Extract the (X, Y) coordinate from the center of the cell holding the provided text.  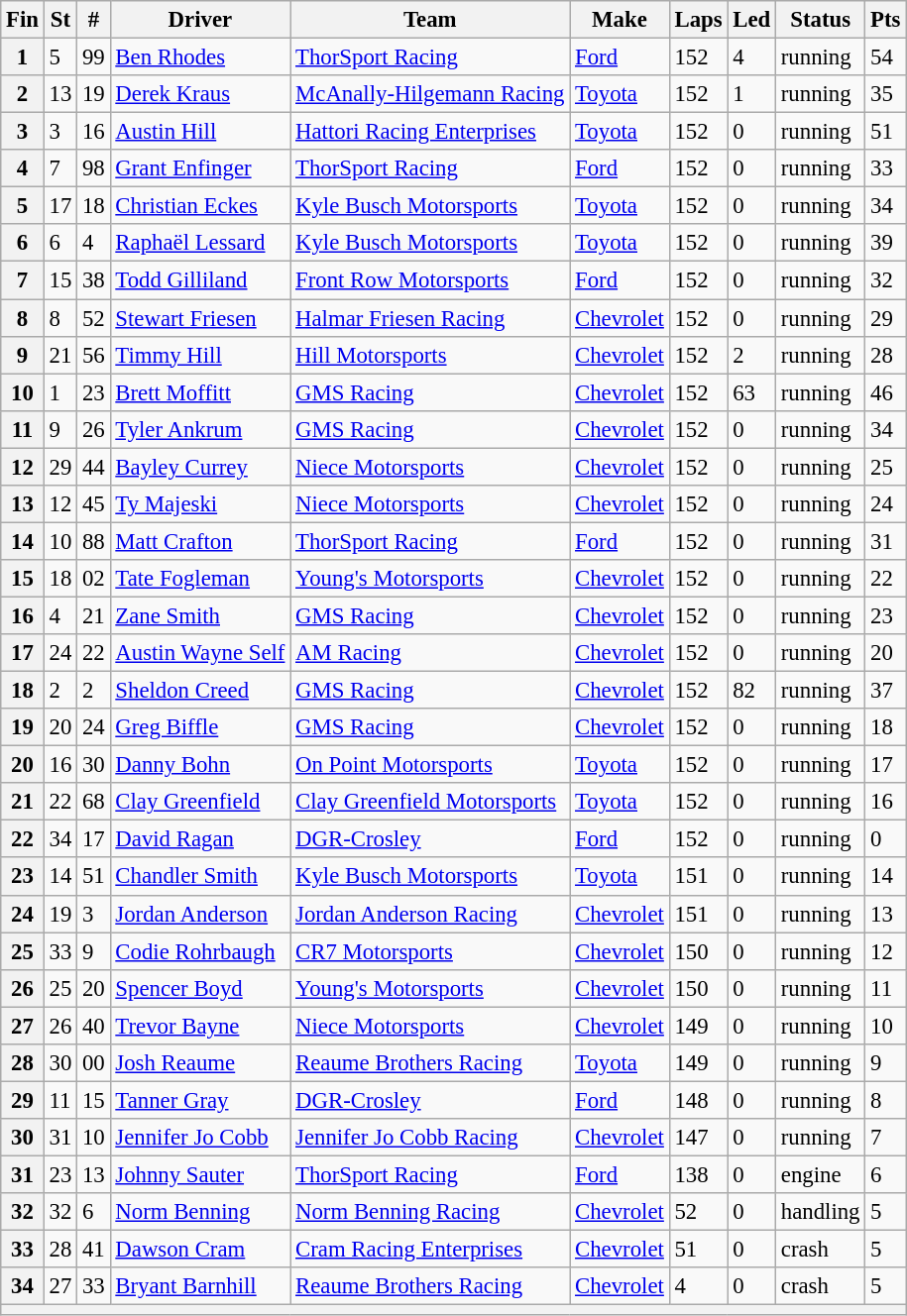
# (93, 20)
68 (93, 802)
Pts (886, 20)
56 (93, 355)
Norm Benning (200, 1212)
Norm Benning Racing (430, 1212)
Christian Eckes (200, 206)
handling (820, 1212)
Josh Reaume (200, 1063)
Clay Greenfield (200, 802)
45 (93, 504)
Halmar Friesen Racing (430, 318)
Driver (200, 20)
88 (93, 541)
37 (886, 691)
Johnny Sauter (200, 1174)
38 (93, 280)
Timmy Hill (200, 355)
Make (620, 20)
Tyler Ankrum (200, 429)
Grant Enfinger (200, 168)
41 (93, 1250)
54 (886, 57)
Brett Moffitt (200, 392)
Front Row Motorsports (430, 280)
Hattori Racing Enterprises (430, 132)
Stewart Friesen (200, 318)
Austin Wayne Self (200, 653)
Tanner Gray (200, 1100)
Laps (698, 20)
St (59, 20)
99 (93, 57)
Zane Smith (200, 615)
Hill Motorsports (430, 355)
39 (886, 243)
CR7 Motorsports (430, 951)
engine (820, 1174)
Led (751, 20)
148 (698, 1100)
Jordan Anderson (200, 914)
Todd Gilliland (200, 280)
Derek Kraus (200, 94)
Jordan Anderson Racing (430, 914)
Ty Majeski (200, 504)
Status (820, 20)
Jennifer Jo Cobb (200, 1138)
Team (430, 20)
00 (93, 1063)
138 (698, 1174)
Matt Crafton (200, 541)
David Ragan (200, 839)
Jennifer Jo Cobb Racing (430, 1138)
147 (698, 1138)
AM Racing (430, 653)
McAnally-Hilgemann Racing (430, 94)
Ben Rhodes (200, 57)
Sheldon Creed (200, 691)
On Point Motorsports (430, 765)
Clay Greenfield Motorsports (430, 802)
Spencer Boyd (200, 988)
44 (93, 467)
Fin (23, 20)
Trevor Bayne (200, 1026)
Raphaël Lessard (200, 243)
Greg Biffle (200, 727)
46 (886, 392)
Austin Hill (200, 132)
02 (93, 579)
Dawson Cram (200, 1250)
Cram Racing Enterprises (430, 1250)
82 (751, 691)
35 (886, 94)
Bayley Currey (200, 467)
63 (751, 392)
Tate Fogleman (200, 579)
Chandler Smith (200, 877)
Codie Rohrbaugh (200, 951)
98 (93, 168)
Danny Bohn (200, 765)
40 (93, 1026)
Bryant Barnhill (200, 1286)
